Determine the (x, y) coordinate at the center of the cell enclosing the given text.  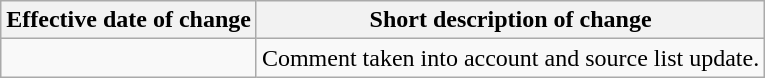
Short description of change (510, 20)
Comment taken into account and source list update. (510, 58)
Effective date of change (129, 20)
